Output the [x, y] coordinate of the center of the cell containing the given text.  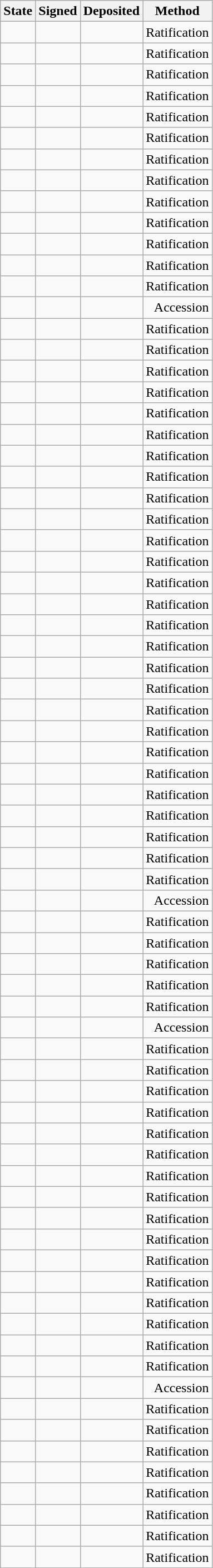
Method [177, 11]
State [18, 11]
Deposited [111, 11]
Signed [58, 11]
